Extract the [X, Y] coordinate from the center of the cell holding the provided text.  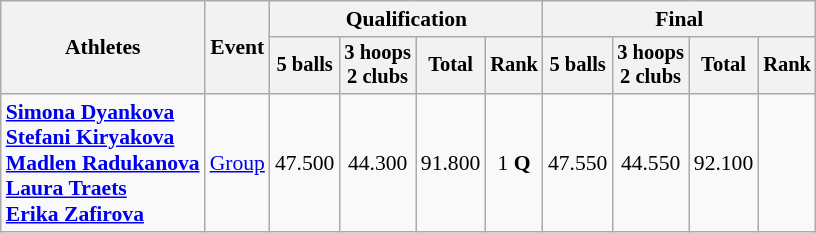
44.550 [650, 163]
Group [238, 163]
47.500 [304, 163]
Athletes [103, 48]
92.100 [724, 163]
1 Q [514, 163]
47.550 [578, 163]
Qualification [406, 19]
Event [238, 48]
Simona DyankovaStefani KiryakovaMadlen RadukanovaLaura TraetsErika Zafirova [103, 163]
44.300 [377, 163]
91.800 [450, 163]
Final [680, 19]
